Scan for the cell matching the given text and deliver its (X, Y) coordinate at center. 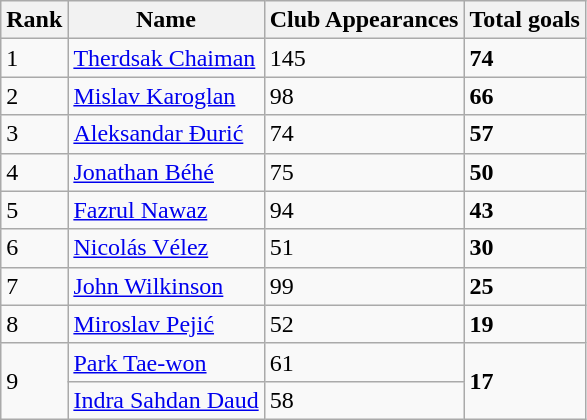
30 (525, 248)
145 (364, 58)
Mislav Karoglan (166, 96)
17 (525, 381)
6 (34, 248)
Indra Sahdan Daud (166, 400)
57 (525, 134)
Therdsak Chaiman (166, 58)
25 (525, 286)
43 (525, 210)
19 (525, 324)
50 (525, 172)
Nicolás Vélez (166, 248)
2 (34, 96)
7 (34, 286)
61 (364, 362)
58 (364, 400)
9 (34, 381)
Rank (34, 20)
4 (34, 172)
8 (34, 324)
3 (34, 134)
52 (364, 324)
94 (364, 210)
75 (364, 172)
Miroslav Pejić (166, 324)
51 (364, 248)
Name (166, 20)
Aleksandar Đurić (166, 134)
98 (364, 96)
66 (525, 96)
Fazrul Nawaz (166, 210)
Jonathan Béhé (166, 172)
1 (34, 58)
5 (34, 210)
John Wilkinson (166, 286)
99 (364, 286)
Club Appearances (364, 20)
Park Tae-won (166, 362)
Total goals (525, 20)
